Provide the [x, y] coordinate of the cell's center where the given text is located.  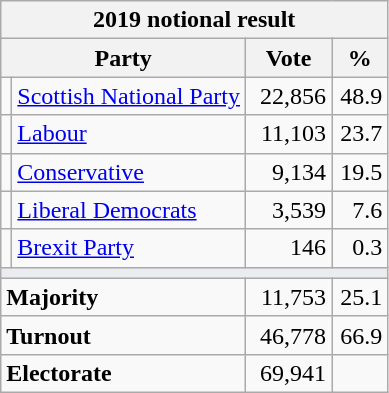
% [360, 58]
66.9 [360, 335]
Scottish National Party [129, 96]
2019 notional result [194, 20]
3,539 [289, 210]
146 [289, 248]
7.6 [360, 210]
Party [124, 58]
9,134 [289, 172]
23.7 [360, 134]
Majority [124, 297]
Vote [289, 58]
Turnout [124, 335]
Conservative [129, 172]
Labour [129, 134]
Liberal Democrats [129, 210]
22,856 [289, 96]
25.1 [360, 297]
46,778 [289, 335]
11,103 [289, 134]
Brexit Party [129, 248]
48.9 [360, 96]
11,753 [289, 297]
69,941 [289, 373]
0.3 [360, 248]
19.5 [360, 172]
Electorate [124, 373]
